Search for the cell housing the specified text and yield its (X, Y) center coordinate. 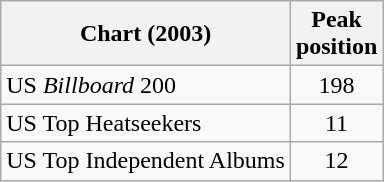
12 (336, 161)
198 (336, 85)
US Top Independent Albums (146, 161)
Chart (2003) (146, 34)
11 (336, 123)
US Top Heatseekers (146, 123)
US Billboard 200 (146, 85)
Peakposition (336, 34)
